Search for the cell housing the specified text and yield its [X, Y] center coordinate. 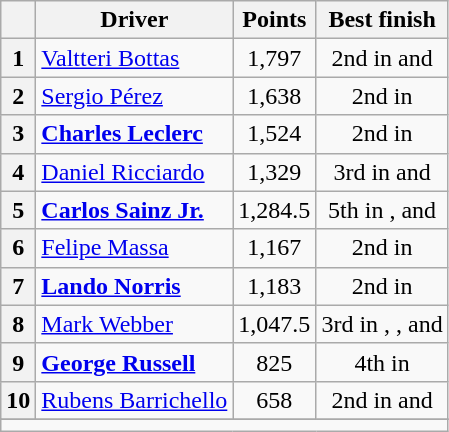
Points [274, 20]
3rd in , , and [382, 324]
George Russell [134, 362]
1,047.5 [274, 324]
5 [18, 210]
7 [18, 286]
Charles Leclerc [134, 134]
1,167 [274, 248]
1,183 [274, 286]
1,797 [274, 58]
1,284.5 [274, 210]
4th in [382, 362]
825 [274, 362]
4 [18, 172]
Daniel Ricciardo [134, 172]
5th in , and [382, 210]
Best finish [382, 20]
2 [18, 96]
Sergio Pérez [134, 96]
Carlos Sainz Jr. [134, 210]
10 [18, 400]
Valtteri Bottas [134, 58]
Felipe Massa [134, 248]
1 [18, 58]
1,638 [274, 96]
Driver [134, 20]
1,329 [274, 172]
Lando Norris [134, 286]
9 [18, 362]
1,524 [274, 134]
3 [18, 134]
8 [18, 324]
658 [274, 400]
3rd in and [382, 172]
6 [18, 248]
Rubens Barrichello [134, 400]
Mark Webber [134, 324]
